Locate the cell with the specified text and output its [x, y] center coordinate. 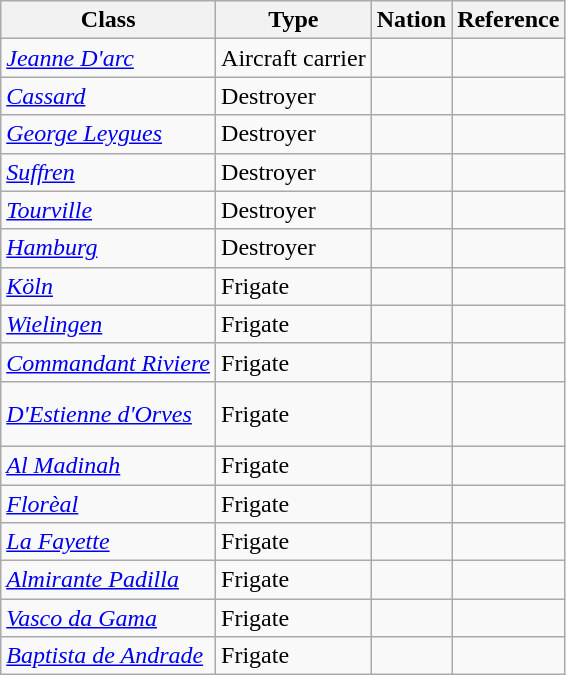
Jeanne D'arc [108, 58]
Type [294, 20]
Reference [508, 20]
Al Madinah [108, 465]
D'Estienne d'Orves [108, 414]
Hamburg [108, 248]
Aircraft carrier [294, 58]
La Fayette [108, 542]
Commandant Riviere [108, 362]
Suffren [108, 172]
George Leygues [108, 134]
Class [108, 20]
Köln [108, 286]
Wielingen [108, 324]
Nation [411, 20]
Baptista de Andrade [108, 656]
Cassard [108, 96]
Tourville [108, 210]
Florèal [108, 503]
Vasco da Gama [108, 618]
Almirante Padilla [108, 580]
